Search for the cell housing the specified text and yield its (x, y) center coordinate. 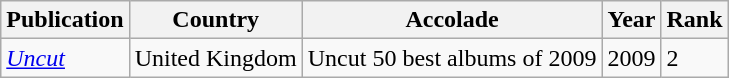
Publication (65, 20)
Accolade (452, 20)
2 (694, 58)
2009 (632, 58)
Year (632, 20)
United Kingdom (216, 58)
Country (216, 20)
Uncut (65, 58)
Rank (694, 20)
Uncut 50 best albums of 2009 (452, 58)
